Capture the cell that displays the provided text and extract its [x, y] central coordinate. 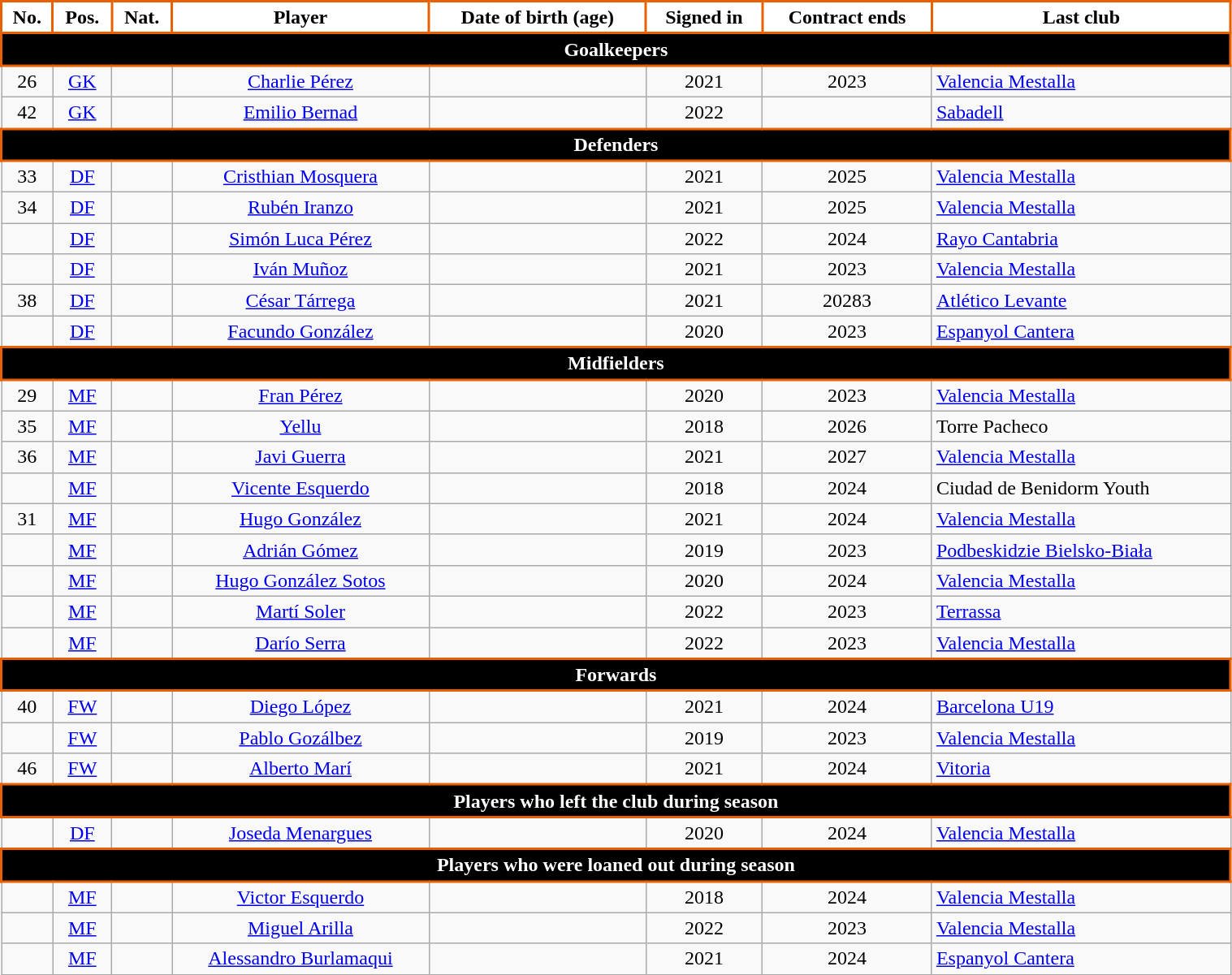
Darío Serra [300, 643]
Defenders [616, 145]
29 [28, 395]
Podbeskidzie Bielsko-Biała [1081, 550]
20283 [848, 300]
46 [28, 770]
Players who were loaned out during season [616, 865]
Alessandro Burlamaqui [300, 959]
Players who left the club during season [616, 801]
Victor Esquerdo [300, 896]
Player [300, 18]
Diego López [300, 706]
Miguel Arilla [300, 928]
33 [28, 177]
Torre Pacheco [1081, 426]
Alberto Marí [300, 770]
Atlético Levante [1081, 300]
Nat. [142, 18]
2026 [848, 426]
Vitoria [1081, 770]
42 [28, 112]
35 [28, 426]
Emilio Bernad [300, 112]
40 [28, 706]
Hugo González Sotos [300, 580]
No. [28, 18]
38 [28, 300]
Martí Soler [300, 611]
Rayo Cantabria [1081, 239]
Pos. [82, 18]
Cristhian Mosquera [300, 177]
Pablo Gozálbez [300, 738]
Iván Muñoz [300, 270]
Terrassa [1081, 611]
Charlie Pérez [300, 81]
Midfielders [616, 364]
César Tárrega [300, 300]
Barcelona U19 [1081, 706]
Vicente Esquerdo [300, 488]
Joseda Menargues [300, 833]
Goalkeepers [616, 50]
Hugo González [300, 519]
Fran Pérez [300, 395]
Simón Luca Pérez [300, 239]
Signed in [703, 18]
Adrián Gómez [300, 550]
Last club [1081, 18]
Contract ends [848, 18]
31 [28, 519]
Facundo González [300, 331]
Ciudad de Benidorm Youth [1081, 488]
Rubén Iranzo [300, 208]
Yellu [300, 426]
Sabadell [1081, 112]
2027 [848, 457]
Date of birth (age) [538, 18]
Javi Guerra [300, 457]
36 [28, 457]
34 [28, 208]
Forwards [616, 675]
26 [28, 81]
